Output the [x, y] coordinate of the center of the cell containing the given text.  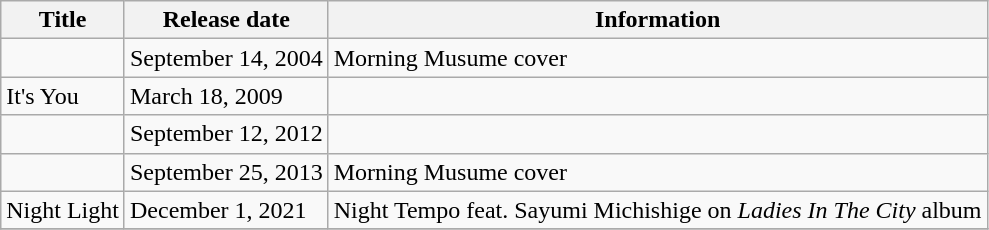
December 1, 2021 [226, 210]
Night Light [63, 210]
Information [658, 20]
September 12, 2012 [226, 134]
March 18, 2009 [226, 96]
September 14, 2004 [226, 58]
Title [63, 20]
It's You [63, 96]
Release date [226, 20]
Night Tempo feat. Sayumi Michishige on Ladies In The City album [658, 210]
September 25, 2013 [226, 172]
